Return the (X, Y) coordinate for the center point of the cell that contains the specified text.  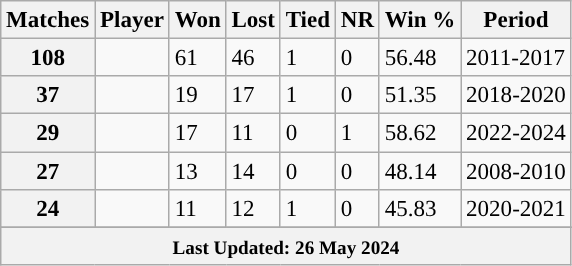
56.48 (420, 58)
NR (357, 20)
12 (253, 209)
58.62 (420, 133)
Matches (48, 20)
19 (198, 95)
24 (48, 209)
Win % (420, 20)
Period (516, 20)
61 (198, 58)
48.14 (420, 171)
2008-2010 (516, 171)
14 (253, 171)
46 (253, 58)
108 (48, 58)
29 (48, 133)
Player (132, 20)
2020-2021 (516, 209)
51.35 (420, 95)
27 (48, 171)
37 (48, 95)
13 (198, 171)
2022-2024 (516, 133)
2018-2020 (516, 95)
Tied (308, 20)
2011-2017 (516, 58)
Lost (253, 20)
Won (198, 20)
Last Updated: 26 May 2024 (286, 246)
45.83 (420, 209)
